Locate the cell with the specified text and output its (x, y) center coordinate. 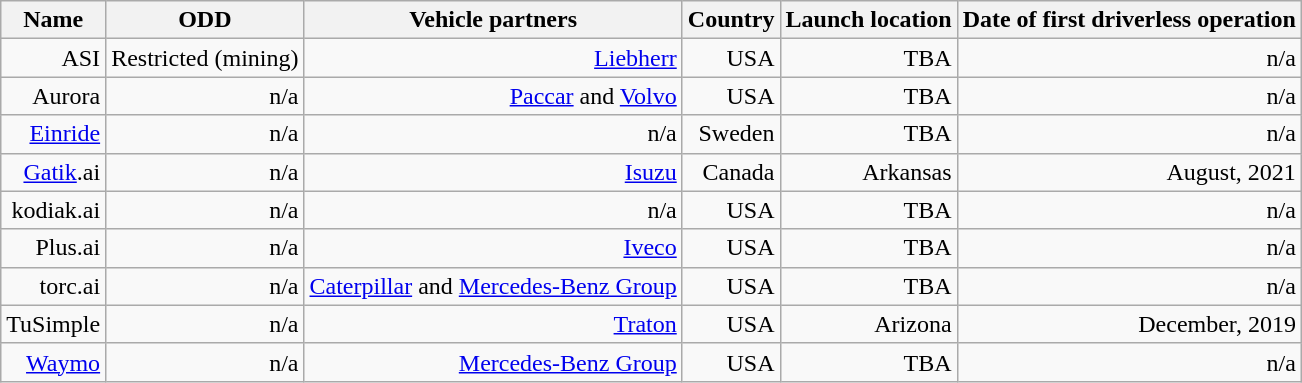
December, 2019 (1129, 324)
Name (54, 20)
August, 2021 (1129, 172)
Country (731, 20)
Iveco (493, 248)
Einride (54, 134)
Plus.ai (54, 248)
Canada (731, 172)
Date of first driverless operation (1129, 20)
Isuzu (493, 172)
Waymo (54, 362)
Mercedes-Benz Group (493, 362)
Arizona (868, 324)
Gatik.ai (54, 172)
torc.ai (54, 286)
ODD (205, 20)
Caterpillar and Mercedes-Benz Group (493, 286)
Launch location (868, 20)
Aurora (54, 96)
Traton (493, 324)
TuSimple (54, 324)
Vehicle partners (493, 20)
Sweden (731, 134)
Restricted (mining) (205, 58)
Paccar and Volvo (493, 96)
ASI (54, 58)
Liebherr (493, 58)
kodiak.ai (54, 210)
Arkansas (868, 172)
